Extract the (x, y) coordinate from the center of the cell holding the provided text.  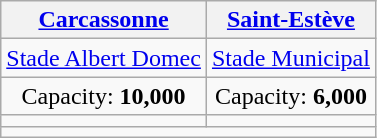
Capacity: 6,000 (290, 96)
Stade Albert Domec (104, 58)
Saint-Estève (290, 20)
Carcassonne (104, 20)
Stade Municipal (290, 58)
Capacity: 10,000 (104, 96)
